Provide the [x, y] coordinate of the cell's center where the given text is located.  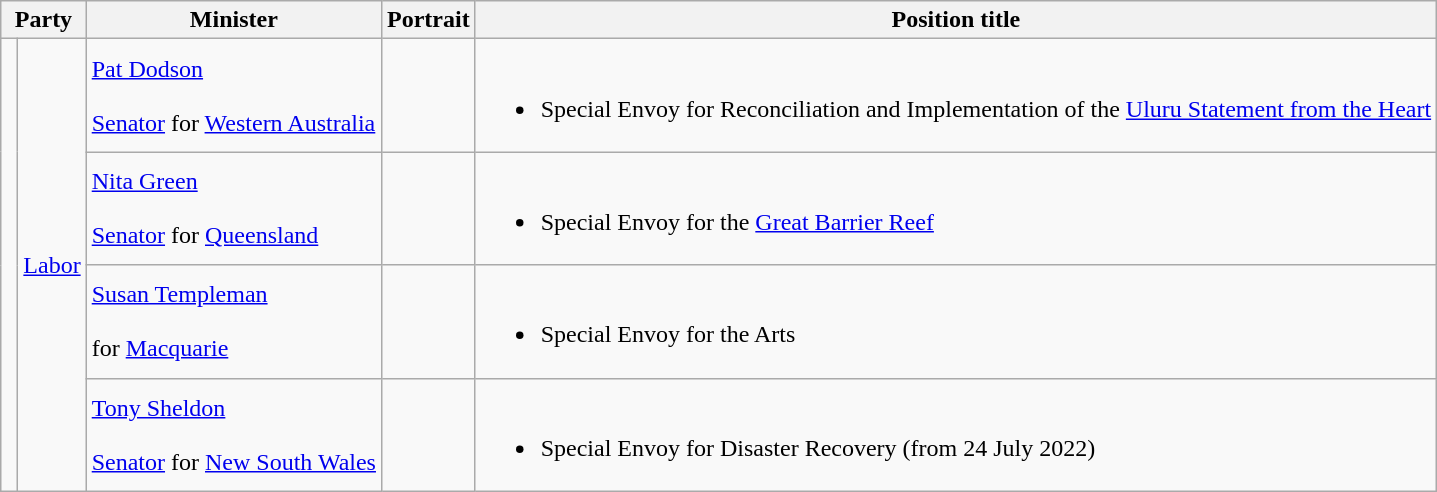
Special Envoy for the Arts [956, 322]
Special Envoy for Disaster Recovery (from 24 July 2022) [956, 434]
Portrait [428, 20]
Tony Sheldon Senator for New South Wales [234, 434]
Special Envoy for Reconciliation and Implementation of the Uluru Statement from the Heart [956, 96]
Susan Templeman for Macquarie [234, 322]
Position title [956, 20]
Special Envoy for the Great Barrier Reef [956, 208]
Nita Green Senator for Queensland [234, 208]
Labor [52, 265]
Minister [234, 20]
Pat Dodson Senator for Western Australia [234, 96]
Party [44, 20]
